Search for the cell housing the specified text and yield its [X, Y] center coordinate. 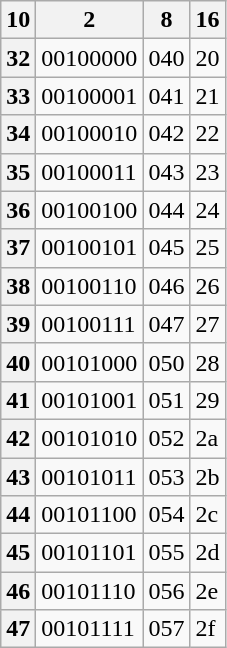
41 [18, 400]
24 [208, 210]
22 [208, 134]
00100111 [90, 324]
00101000 [90, 362]
33 [18, 96]
29 [208, 400]
36 [18, 210]
00101110 [90, 591]
37 [18, 248]
043 [166, 172]
34 [18, 134]
45 [18, 553]
044 [166, 210]
42 [18, 438]
23 [208, 172]
052 [166, 438]
042 [166, 134]
046 [166, 286]
2a [208, 438]
2f [208, 629]
40 [18, 362]
00100100 [90, 210]
2b [208, 477]
20 [208, 58]
46 [18, 591]
00100101 [90, 248]
8 [166, 20]
057 [166, 629]
10 [18, 20]
00101100 [90, 515]
00100011 [90, 172]
2e [208, 591]
041 [166, 96]
00100010 [90, 134]
053 [166, 477]
00101011 [90, 477]
047 [166, 324]
27 [208, 324]
00101010 [90, 438]
045 [166, 248]
056 [166, 591]
00101001 [90, 400]
39 [18, 324]
21 [208, 96]
00100001 [90, 96]
2 [90, 20]
2c [208, 515]
16 [208, 20]
00100110 [90, 286]
2d [208, 553]
28 [208, 362]
00101101 [90, 553]
38 [18, 286]
055 [166, 553]
040 [166, 58]
35 [18, 172]
47 [18, 629]
32 [18, 58]
050 [166, 362]
00101111 [90, 629]
25 [208, 248]
43 [18, 477]
054 [166, 515]
26 [208, 286]
44 [18, 515]
051 [166, 400]
00100000 [90, 58]
